Identify which cell holds the provided text, then report its (x, y) central coordinate. 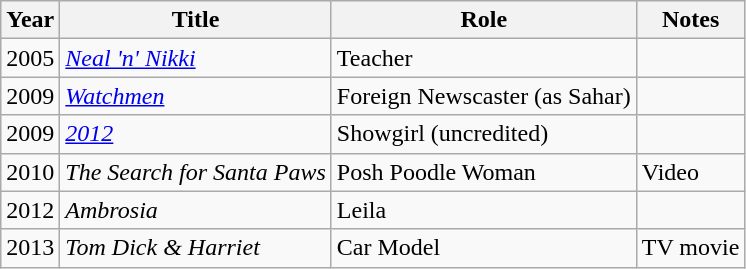
Ambrosia (196, 210)
The Search for Santa Paws (196, 172)
2010 (30, 172)
Notes (690, 20)
TV movie (690, 248)
Showgirl (uncredited) (484, 134)
Year (30, 20)
Posh Poodle Woman (484, 172)
Title (196, 20)
Video (690, 172)
Tom Dick & Harriet (196, 248)
Car Model (484, 248)
Leila (484, 210)
Neal 'n' Nikki (196, 58)
Teacher (484, 58)
2005 (30, 58)
Foreign Newscaster (as Sahar) (484, 96)
Role (484, 20)
Watchmen (196, 96)
2013 (30, 248)
